Pinpoint the cell where the given text exists, returning its [X, Y] midpoint coordinate. 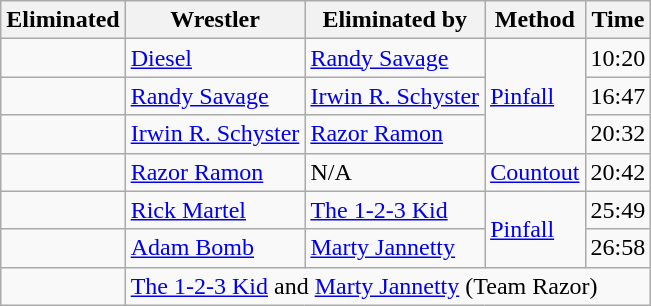
Adam Bomb [215, 248]
Countout [535, 172]
26:58 [618, 248]
10:20 [618, 58]
Rick Martel [215, 210]
Marty Jannetty [395, 248]
The 1-2-3 Kid and Marty Jannetty (Team Razor) [388, 286]
Method [535, 20]
Eliminated [63, 20]
20:32 [618, 134]
Diesel [215, 58]
The 1-2-3 Kid [395, 210]
Eliminated by [395, 20]
Wrestler [215, 20]
20:42 [618, 172]
N/A [395, 172]
25:49 [618, 210]
Time [618, 20]
16:47 [618, 96]
